Extract the (X, Y) coordinate from the center of the cell holding the provided text.  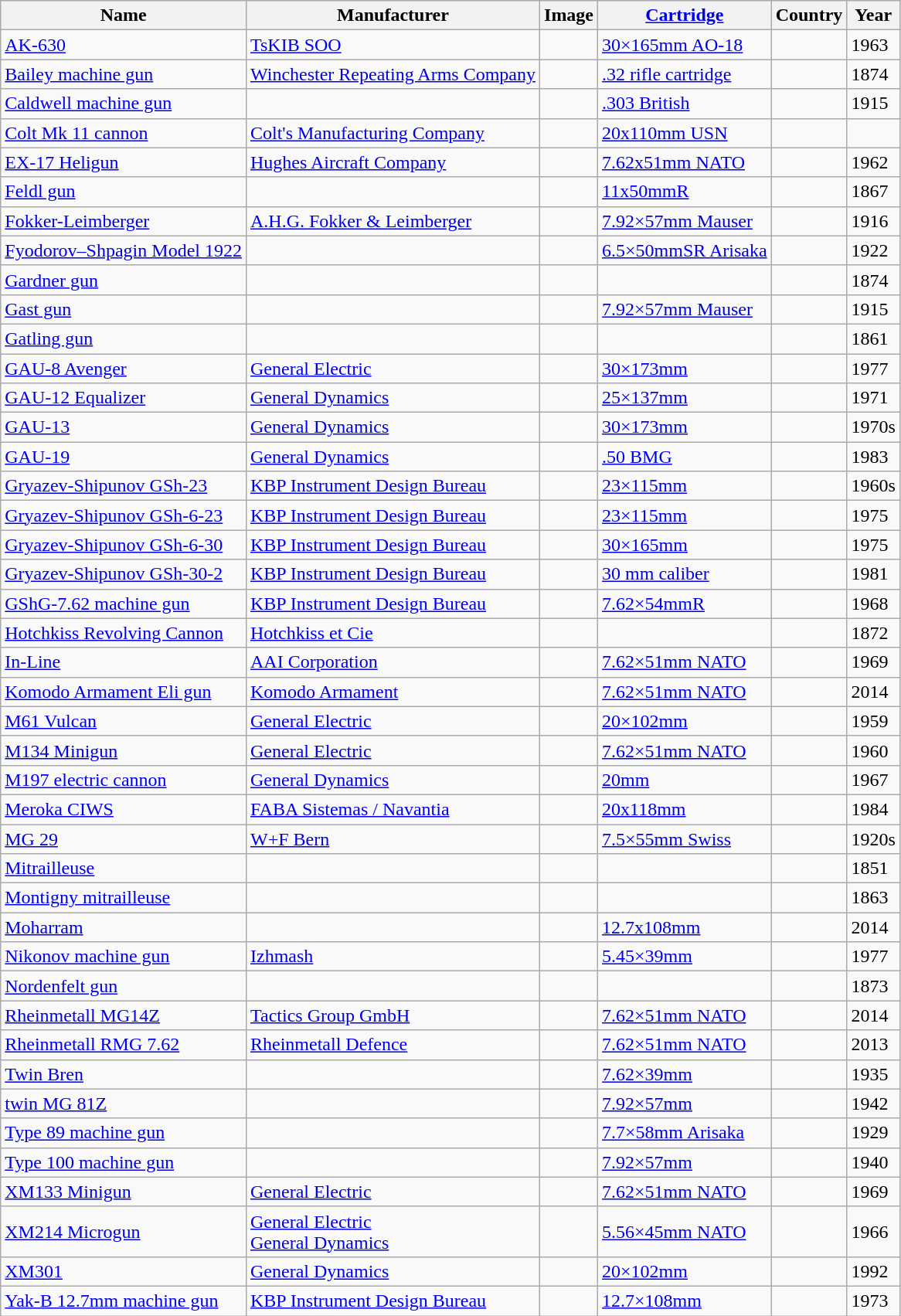
1983 (873, 457)
XM214 Microgun (124, 1232)
Rheinmetall MG14Z (124, 1015)
Moharram (124, 927)
Komodo Armament (393, 692)
1861 (873, 338)
1873 (873, 986)
Montigny mitrailleuse (124, 898)
30 mm caliber (685, 574)
1863 (873, 898)
Gryazev-Shipunov GSh-30-2 (124, 574)
1973 (873, 1301)
30×165mm (685, 545)
20mm (685, 780)
W+F Bern (393, 838)
2013 (873, 1045)
Manufacturer (393, 15)
6.5×50mmSR Arisaka (685, 250)
1935 (873, 1074)
General ElectricGeneral Dynamics (393, 1232)
AK-630 (124, 45)
GShG-7.62 machine gun (124, 604)
30×165mm AO-18 (685, 45)
Fyodorov–Shpagin Model 1922 (124, 250)
Colt's Manufacturing Company (393, 133)
7.5×55mm Swiss (685, 838)
Caldwell machine gun (124, 104)
Nikonov machine gun (124, 957)
1981 (873, 574)
Gardner gun (124, 280)
In-Line (124, 662)
M197 electric cannon (124, 780)
7.62x51mm NATO (685, 162)
Type 100 machine gun (124, 1162)
20x110mm USN (685, 133)
Hotchkiss Revolving Cannon (124, 633)
1992 (873, 1271)
1963 (873, 45)
GAU-12 Equalizer (124, 398)
1872 (873, 633)
Izhmash (393, 957)
.32 rifle cartridge (685, 74)
1851 (873, 869)
12.7x108mm (685, 927)
12.7×108mm (685, 1301)
Meroka CIWS (124, 809)
1970s (873, 427)
Cartridge (685, 15)
XM133 Minigun (124, 1192)
AAI Corporation (393, 662)
11x50mmR (685, 192)
Gast gun (124, 309)
Yak-B 12.7mm machine gun (124, 1301)
Fokker-Leimberger (124, 221)
1920s (873, 838)
1962 (873, 162)
.50 BMG (685, 457)
1940 (873, 1162)
Gryazev-Shipunov GSh-6-30 (124, 545)
Nordenfelt gun (124, 986)
1867 (873, 192)
EX-17 Heligun (124, 162)
1942 (873, 1103)
7.62×39mm (685, 1074)
1984 (873, 809)
GAU-19 (124, 457)
1966 (873, 1232)
7.7×58mm Arisaka (685, 1133)
M61 Vulcan (124, 721)
Mitrailleuse (124, 869)
Hotchkiss et Cie (393, 633)
A.H.G. Fokker & Leimberger (393, 221)
GAU-8 Avenger (124, 369)
Winchester Repeating Arms Company (393, 74)
Image (569, 15)
Feldl gun (124, 192)
XM301 (124, 1271)
5.56×45mm NATO (685, 1232)
Tactics Group GmbH (393, 1015)
GAU-13 (124, 427)
25×137mm (685, 398)
Gryazev-Shipunov GSh-23 (124, 486)
1916 (873, 221)
Bailey machine gun (124, 74)
M134 Minigun (124, 750)
TsKIB SOO (393, 45)
1922 (873, 250)
1960 (873, 750)
Gryazev-Shipunov GSh-6-23 (124, 515)
Colt Mk 11 cannon (124, 133)
1968 (873, 604)
5.45×39mm (685, 957)
Rheinmetall Defence (393, 1045)
.303 British (685, 104)
Rheinmetall RMG 7.62 (124, 1045)
1959 (873, 721)
7.62×54mmR (685, 604)
Twin Bren (124, 1074)
twin MG 81Z (124, 1103)
Hughes Aircraft Company (393, 162)
MG 29 (124, 838)
20x118mm (685, 809)
1960s (873, 486)
Name (124, 15)
1967 (873, 780)
FABA Sistemas / Navantia (393, 809)
Komodo Armament Eli gun (124, 692)
Type 89 machine gun (124, 1133)
Country (809, 15)
1971 (873, 398)
1929 (873, 1133)
Year (873, 15)
Gatling gun (124, 338)
